Provide the [x, y] coordinate of the cell's center where the given text is located.  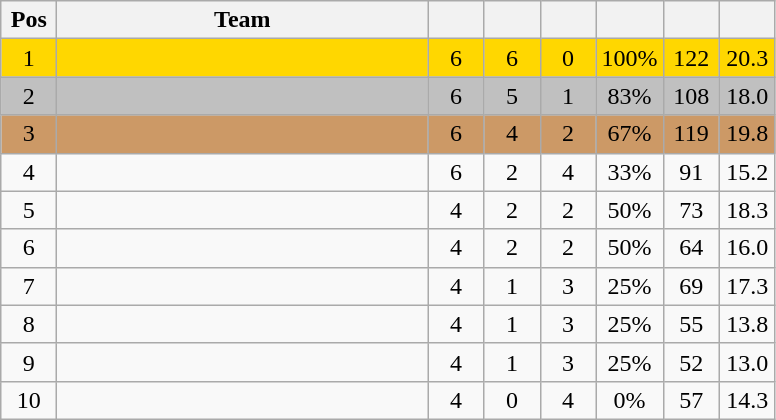
67% [630, 134]
Pos [29, 20]
7 [29, 286]
16.0 [747, 248]
69 [691, 286]
10 [29, 400]
14.3 [747, 400]
18.3 [747, 210]
57 [691, 400]
20.3 [747, 58]
100% [630, 58]
83% [630, 96]
19.8 [747, 134]
55 [691, 324]
122 [691, 58]
15.2 [747, 172]
91 [691, 172]
17.3 [747, 286]
52 [691, 362]
33% [630, 172]
13.8 [747, 324]
119 [691, 134]
Team [242, 20]
8 [29, 324]
0% [630, 400]
9 [29, 362]
18.0 [747, 96]
13.0 [747, 362]
108 [691, 96]
73 [691, 210]
64 [691, 248]
